Capture the cell that displays the provided text and extract its (x, y) central coordinate. 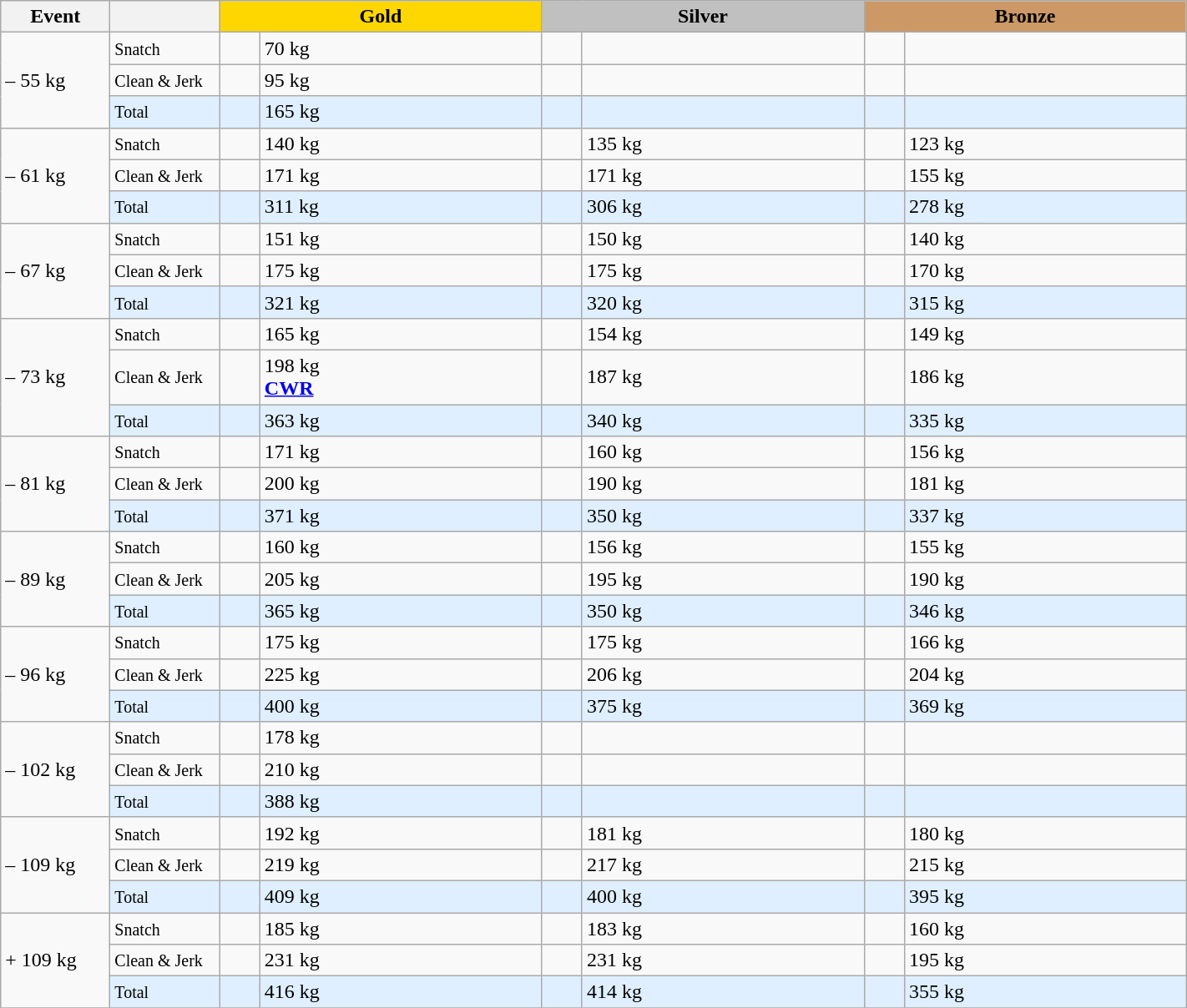
192 kg (401, 833)
346 kg (1045, 611)
371 kg (401, 516)
306 kg (723, 207)
320 kg (723, 302)
70 kg (401, 48)
166 kg (1045, 643)
204 kg (1045, 674)
178 kg (401, 738)
416 kg (401, 992)
335 kg (1045, 420)
183 kg (723, 929)
Bronze (1025, 17)
217 kg (723, 864)
363 kg (401, 420)
151 kg (401, 239)
– 81 kg (55, 484)
– 109 kg (55, 864)
149 kg (1045, 334)
215 kg (1045, 864)
340 kg (723, 420)
– 102 kg (55, 769)
388 kg (401, 801)
180 kg (1045, 833)
337 kg (1045, 516)
– 89 kg (55, 579)
278 kg (1045, 207)
150 kg (723, 239)
186 kg (1045, 377)
Gold (381, 17)
375 kg (723, 706)
170 kg (1045, 270)
+ 109 kg (55, 960)
154 kg (723, 334)
198 kgCWR (401, 377)
Event (55, 17)
– 61 kg (55, 175)
365 kg (401, 611)
311 kg (401, 207)
– 96 kg (55, 674)
395 kg (1045, 896)
409 kg (401, 896)
225 kg (401, 674)
185 kg (401, 929)
321 kg (401, 302)
210 kg (401, 769)
95 kg (401, 80)
414 kg (723, 992)
355 kg (1045, 992)
219 kg (401, 864)
205 kg (401, 579)
315 kg (1045, 302)
– 67 kg (55, 270)
206 kg (723, 674)
123 kg (1045, 144)
200 kg (401, 484)
– 73 kg (55, 377)
187 kg (723, 377)
369 kg (1045, 706)
Silver (703, 17)
– 55 kg (55, 80)
135 kg (723, 144)
